Detect which cell encompasses the target text, then output its [x, y] center coordinate. 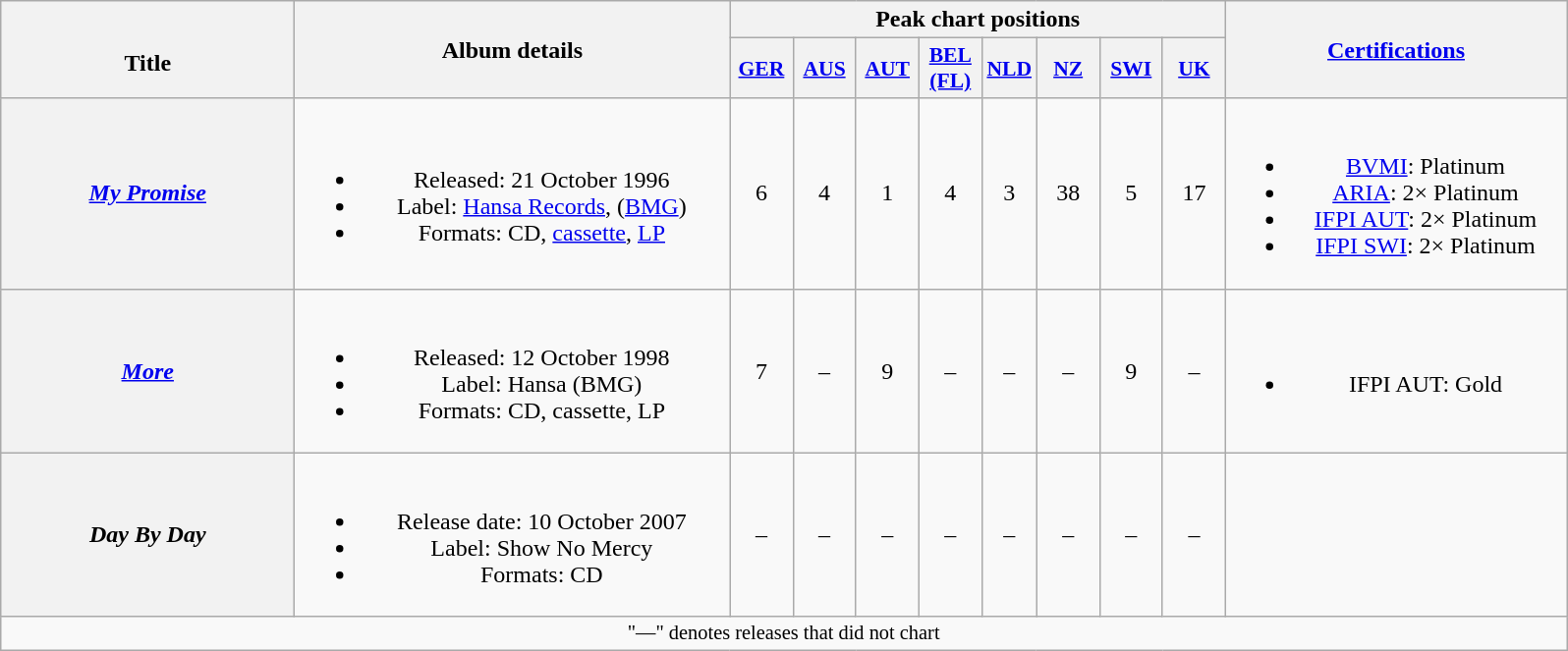
AUS [824, 69]
"—" denotes releases that did not chart [784, 633]
Title [147, 49]
More [147, 371]
GER [761, 69]
1 [887, 193]
My Promise [147, 193]
Released: 21 October 1996Label: Hansa Records, (BMG)Formats: CD, cassette, LP [513, 193]
3 [1009, 193]
SWI [1131, 69]
5 [1131, 193]
Released: 12 October 1998Label: Hansa (BMG)Formats: CD, cassette, LP [513, 371]
Day By Day [147, 534]
Release date: 10 October 2007Label: Show No MercyFormats: CD [513, 534]
38 [1068, 193]
AUT [887, 69]
IFPI AUT: Gold [1395, 371]
BVMI: PlatinumARIA: 2× PlatinumIFPI AUT: 2× PlatinumIFPI SWI: 2× Platinum [1395, 193]
NZ [1068, 69]
Album details [513, 49]
6 [761, 193]
NLD [1009, 69]
UK [1194, 69]
Certifications [1395, 49]
7 [761, 371]
BEL(FL) [950, 69]
17 [1194, 193]
Peak chart positions [979, 20]
